Identify which cell holds the provided text, then report its (X, Y) central coordinate. 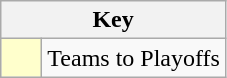
Key (114, 20)
Teams to Playoffs (134, 58)
